Determine the [x, y] coordinate at the center of the cell enclosing the given text.  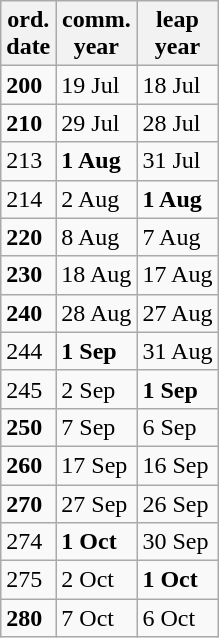
31 Jul [178, 161]
17 Aug [178, 275]
28 Jul [178, 123]
245 [28, 389]
ord. date [28, 34]
17 Sep [96, 465]
29 Jul [96, 123]
18 Jul [178, 85]
220 [28, 237]
comm. year [96, 34]
19 Jul [96, 85]
7 Oct [96, 618]
280 [28, 618]
210 [28, 123]
31 Aug [178, 351]
2 Oct [96, 580]
7 Sep [96, 427]
18 Aug [96, 275]
244 [28, 351]
7 Aug [178, 237]
200 [28, 85]
27 Sep [96, 503]
214 [28, 199]
230 [28, 275]
26 Sep [178, 503]
30 Sep [178, 542]
8 Aug [96, 237]
260 [28, 465]
213 [28, 161]
275 [28, 580]
2 Aug [96, 199]
2 Sep [96, 389]
16 Sep [178, 465]
28 Aug [96, 313]
27 Aug [178, 313]
274 [28, 542]
6 Oct [178, 618]
leap year [178, 34]
240 [28, 313]
250 [28, 427]
6 Sep [178, 427]
270 [28, 503]
